Scan for the cell matching the given text and deliver its [X, Y] coordinate at center. 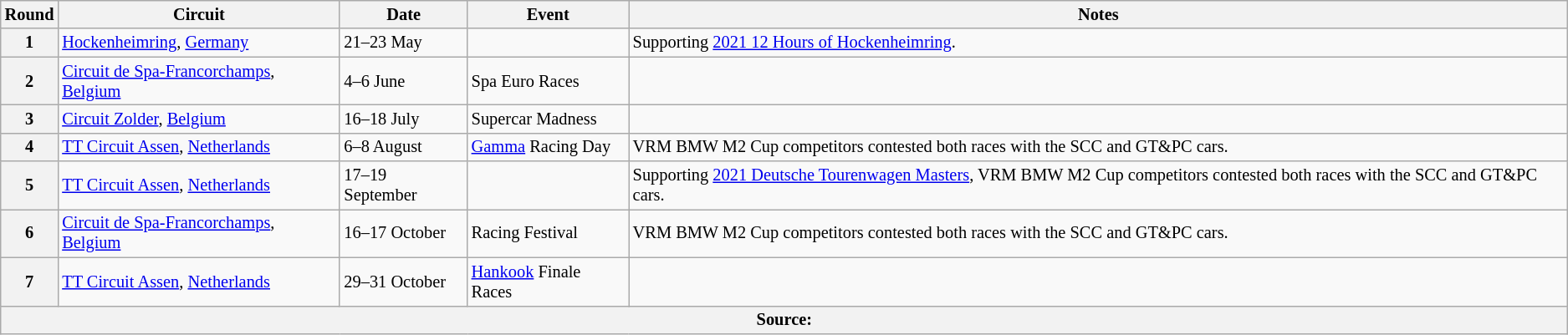
6 [30, 233]
Event [549, 14]
21–23 May [403, 43]
5 [30, 185]
Hankook Finale Races [549, 282]
16–17 October [403, 233]
6–8 August [403, 147]
Circuit Zolder, Belgium [199, 119]
7 [30, 282]
Supporting 2021 Deutsche Tourenwagen Masters, VRM BMW M2 Cup competitors contested both races with the SCC and GT&PC cars. [1099, 185]
16–18 July [403, 119]
Supercar Madness [549, 119]
Notes [1099, 14]
3 [30, 119]
Supporting 2021 12 Hours of Hockenheimring. [1099, 43]
Circuit [199, 14]
2 [30, 81]
Round [30, 14]
4–6 June [403, 81]
Racing Festival [549, 233]
Spa Euro Races [549, 81]
Source: [784, 320]
4 [30, 147]
Gamma Racing Day [549, 147]
Hockenheimring, Germany [199, 43]
17–19 September [403, 185]
1 [30, 43]
Date [403, 14]
29–31 October [403, 282]
